Find where the given text appears and provide that cell's center as [X, Y] coordinate. 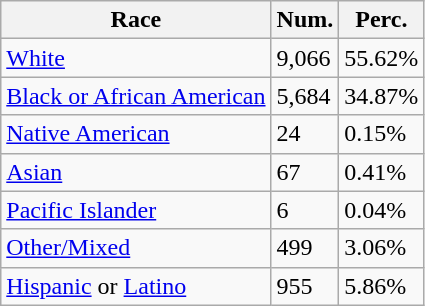
55.62% [382, 58]
Pacific Islander [136, 210]
0.04% [382, 210]
5,684 [305, 96]
5.86% [382, 286]
Hispanic or Latino [136, 286]
499 [305, 248]
Black or African American [136, 96]
3.06% [382, 248]
0.41% [382, 172]
Perc. [382, 20]
34.87% [382, 96]
955 [305, 286]
Race [136, 20]
67 [305, 172]
Asian [136, 172]
Other/Mixed [136, 248]
0.15% [382, 134]
White [136, 58]
Num. [305, 20]
Native American [136, 134]
24 [305, 134]
6 [305, 210]
9,066 [305, 58]
